Capture the cell that displays the provided text and extract its (X, Y) central coordinate. 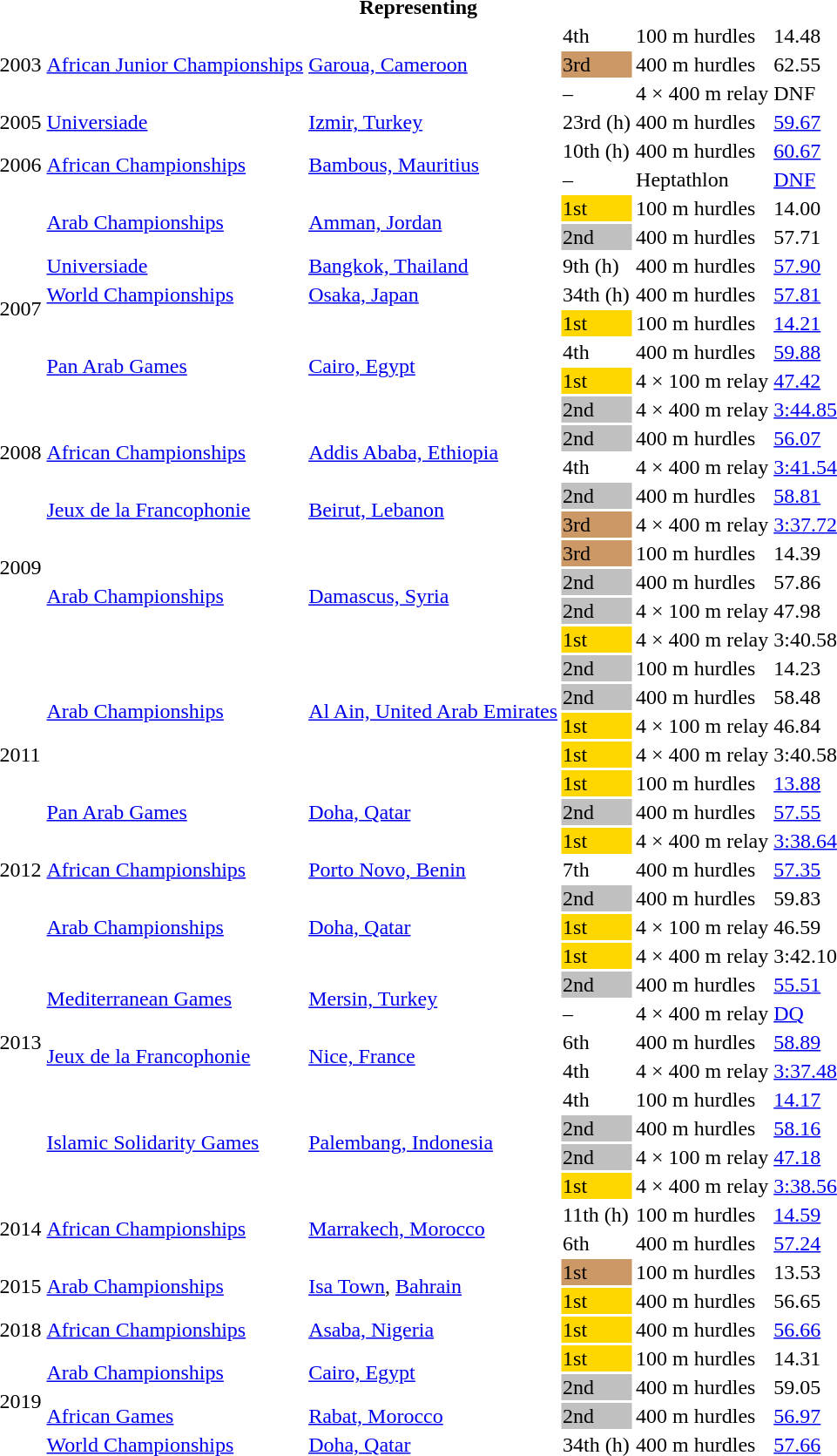
Islamic Solidarity Games (175, 1143)
Al Ain, United Arab Emirates (434, 711)
Garoua, Cameroon (434, 64)
23rd (h) (597, 122)
Mediterranean Games (175, 999)
Bangkok, Thailand (434, 266)
9th (h) (597, 266)
Amman, Jordan (434, 223)
11th (h) (597, 1215)
Izmir, Turkey (434, 122)
7th (597, 870)
Mersin, Turkey (434, 999)
Palembang, Indonesia (434, 1143)
World Championships (175, 295)
Addis Ababa, Ethiopia (434, 453)
Beirut, Lebanon (434, 511)
Porto Novo, Benin (434, 870)
Bambous, Mauritius (434, 166)
Heptathlon (702, 179)
Osaka, Japan (434, 295)
Rabat, Morocco (434, 1416)
Asaba, Nigeria (434, 1330)
African Games (175, 1416)
Marrakech, Morocco (434, 1229)
Isa Town, Bahrain (434, 1286)
Damascus, Syria (434, 596)
Nice, France (434, 1056)
African Junior Championships (175, 64)
10th (h) (597, 151)
34th (h) (597, 295)
